Return the [x, y] coordinate for the center point of the cell that contains the specified text.  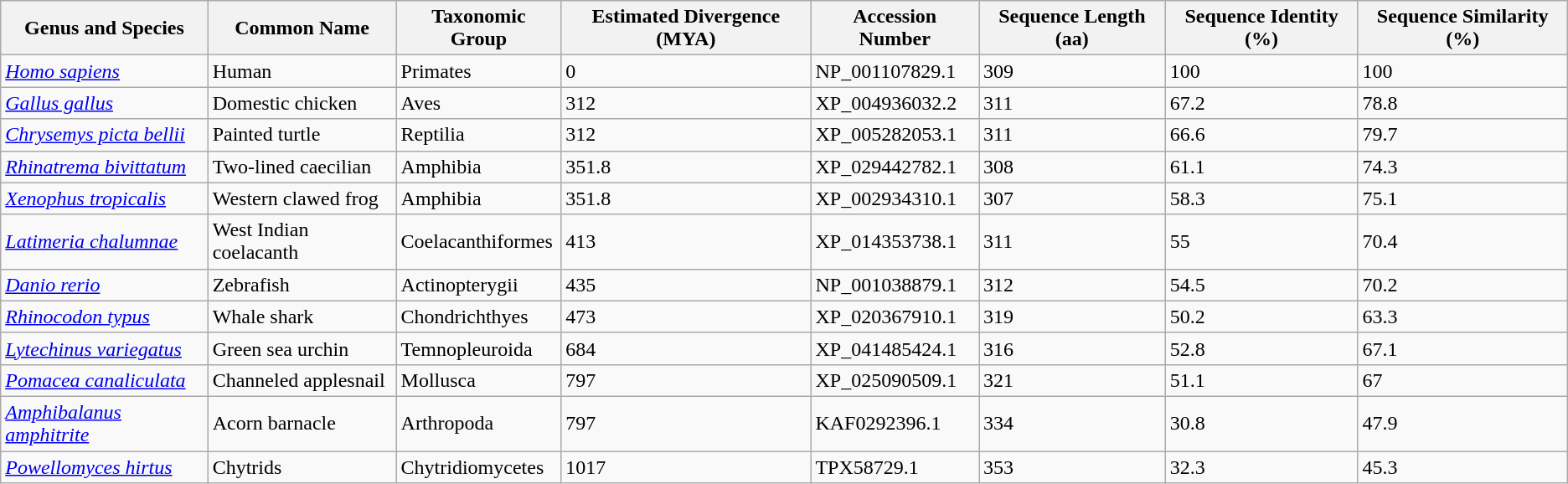
Zebrafish [302, 285]
XP_005282053.1 [895, 135]
XP_020367910.1 [895, 317]
70.4 [1462, 241]
Acorn barnacle [302, 424]
XP_014353738.1 [895, 241]
Rhinatrema bivittatum [104, 167]
67.2 [1261, 103]
307 [1072, 198]
Accession Number [895, 28]
Powellomyces hirtus [104, 466]
1017 [686, 466]
78.8 [1462, 103]
Homo sapiens [104, 71]
66.6 [1261, 135]
Aves [479, 103]
Chytrids [302, 466]
Chrysemys picta bellii [104, 135]
319 [1072, 317]
NP_001038879.1 [895, 285]
NP_001107829.1 [895, 71]
Chytridiomycetes [479, 466]
Primates [479, 71]
Reptilia [479, 135]
67 [1462, 380]
308 [1072, 167]
51.1 [1261, 380]
Western clawed frog [302, 198]
XP_002934310.1 [895, 198]
79.7 [1462, 135]
Whale shark [302, 317]
Taxonomic Group [479, 28]
309 [1072, 71]
West Indian coelacanth [302, 241]
413 [686, 241]
30.8 [1261, 424]
67.1 [1462, 348]
Mollusca [479, 380]
Common Name [302, 28]
XP_025090509.1 [895, 380]
Sequence Similarity (%) [1462, 28]
XP_004936032.2 [895, 103]
Coelacanthiformes [479, 241]
70.2 [1462, 285]
54.5 [1261, 285]
32.3 [1261, 466]
Rhinocodon typus [104, 317]
Green sea urchin [302, 348]
55 [1261, 241]
Actinopterygii [479, 285]
Temnopleuroida [479, 348]
Amphibalanus amphitrite [104, 424]
473 [686, 317]
Estimated Divergence (MYA) [686, 28]
Painted turtle [302, 135]
435 [686, 285]
0 [686, 71]
75.1 [1462, 198]
KAF0292396.1 [895, 424]
Genus and Species [104, 28]
45.3 [1462, 466]
353 [1072, 466]
Domestic chicken [302, 103]
TPX58729.1 [895, 466]
XP_029442782.1 [895, 167]
58.3 [1261, 198]
Sequence Identity (%) [1261, 28]
321 [1072, 380]
XP_041485424.1 [895, 348]
Gallus gallus [104, 103]
Pomacea canaliculata [104, 380]
47.9 [1462, 424]
Lytechinus variegatus [104, 348]
Two-lined caecilian [302, 167]
Danio rerio [104, 285]
Arthropoda [479, 424]
Xenophus tropicalis [104, 198]
61.1 [1261, 167]
684 [686, 348]
50.2 [1261, 317]
Chondrichthyes [479, 317]
63.3 [1462, 317]
Latimeria chalumnae [104, 241]
74.3 [1462, 167]
Human [302, 71]
Channeled applesnail [302, 380]
316 [1072, 348]
Sequence Length (aa) [1072, 28]
52.8 [1261, 348]
334 [1072, 424]
